Find where the given text appears and provide that cell's center as (x, y) coordinate. 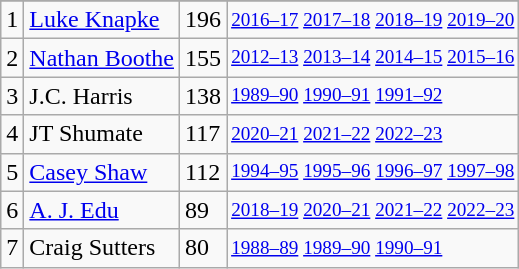
Craig Sutters (102, 248)
1989–90 1990–91 1991–92 (373, 96)
1 (12, 20)
89 (204, 210)
80 (204, 248)
J.C. Harris (102, 96)
5 (12, 172)
7 (12, 248)
2012–13 2013–14 2014–15 2015–16 (373, 58)
Luke Knapke (102, 20)
112 (204, 172)
2018–19 2020–21 2021–22 2022–23 (373, 210)
JT Shumate (102, 134)
1994–95 1995–96 1996–97 1997–98 (373, 172)
2 (12, 58)
155 (204, 58)
138 (204, 96)
196 (204, 20)
1988–89 1989–90 1990–91 (373, 248)
Casey Shaw (102, 172)
117 (204, 134)
2020–21 2021–22 2022–23 (373, 134)
6 (12, 210)
3 (12, 96)
4 (12, 134)
Nathan Boothe (102, 58)
2016–17 2017–18 2018–19 2019–20 (373, 20)
A. J. Edu (102, 210)
